Search for the cell housing the specified text and yield its (X, Y) center coordinate. 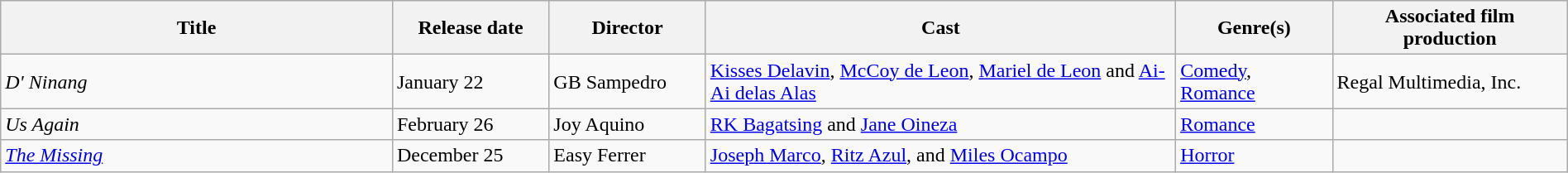
Us Again (197, 124)
Kisses Delavin, McCoy de Leon, Mariel de Leon and Ai-Ai delas Alas (940, 81)
February 26 (470, 124)
Joseph Marco, Ritz Azul, and Miles Ocampo (940, 156)
Genre(s) (1254, 28)
December 25 (470, 156)
Release date (470, 28)
Romance (1254, 124)
RK Bagatsing and Jane Oineza (940, 124)
January 22 (470, 81)
GB Sampedro (627, 81)
Cast (940, 28)
Title (197, 28)
Regal Multimedia, Inc. (1450, 81)
Director (627, 28)
Horror (1254, 156)
D' Ninang (197, 81)
Joy Aquino (627, 124)
Associated film production (1450, 28)
The Missing (197, 156)
Comedy, Romance (1254, 81)
Easy Ferrer (627, 156)
